Detect which cell encompasses the target text, then output its [x, y] center coordinate. 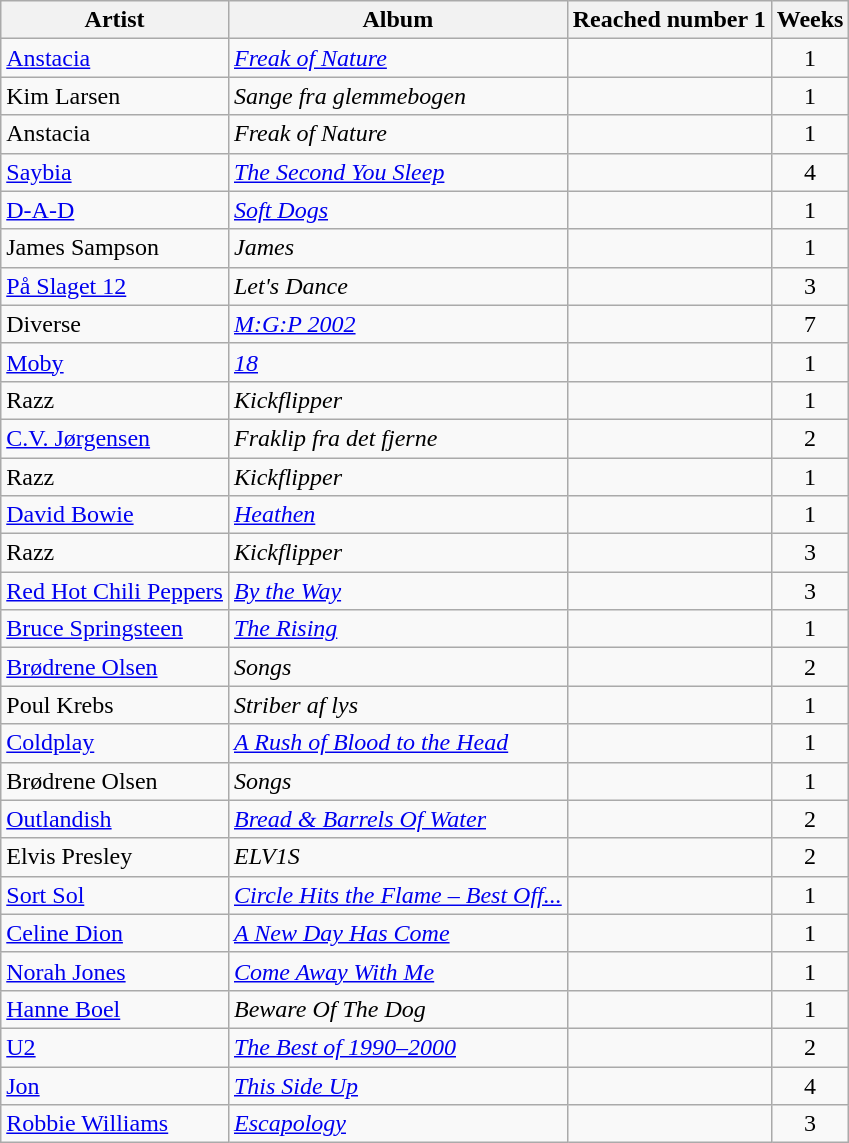
M:G:P 2002 [398, 324]
Circle Hits the Flame – Best Off... [398, 895]
Striber af lys [398, 705]
Sange fra glemmebogen [398, 96]
Album [398, 20]
Red Hot Chili Peppers [115, 591]
Jon [115, 1085]
This Side Up [398, 1085]
By the Way [398, 591]
Escapology [398, 1124]
Diverse [115, 324]
Celine Dion [115, 933]
Bread & Barrels Of Water [398, 819]
Beware Of The Dog [398, 1009]
David Bowie [115, 515]
Heathen [398, 515]
C.V. Jørgensen [115, 438]
Soft Dogs [398, 210]
Elvis Presley [115, 857]
U2 [115, 1047]
Kim Larsen [115, 96]
D-A-D [115, 210]
Moby [115, 362]
Artist [115, 20]
The Best of 1990–2000 [398, 1047]
Bruce Springsteen [115, 629]
Hanne Boel [115, 1009]
A New Day Has Come [398, 933]
Saybia [115, 172]
The Second You Sleep [398, 172]
På Slaget 12 [115, 286]
Sort Sol [115, 895]
The Rising [398, 629]
Robbie Williams [115, 1124]
Coldplay [115, 743]
Come Away With Me [398, 971]
Weeks [810, 20]
Let's Dance [398, 286]
Reached number 1 [669, 20]
Outlandish [115, 819]
James [398, 248]
7 [810, 324]
Poul Krebs [115, 705]
James Sampson [115, 248]
A Rush of Blood to the Head [398, 743]
18 [398, 362]
Fraklip fra det fjerne [398, 438]
Norah Jones [115, 971]
ELV1S [398, 857]
